Pinpoint the cell where the given text exists, returning its (X, Y) midpoint coordinate. 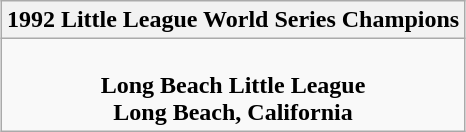
1992 Little League World Series Champions (232, 20)
Long Beach Little LeagueLong Beach, California (232, 85)
